Provide the [X, Y] coordinate of the cell's center where the given text is located.  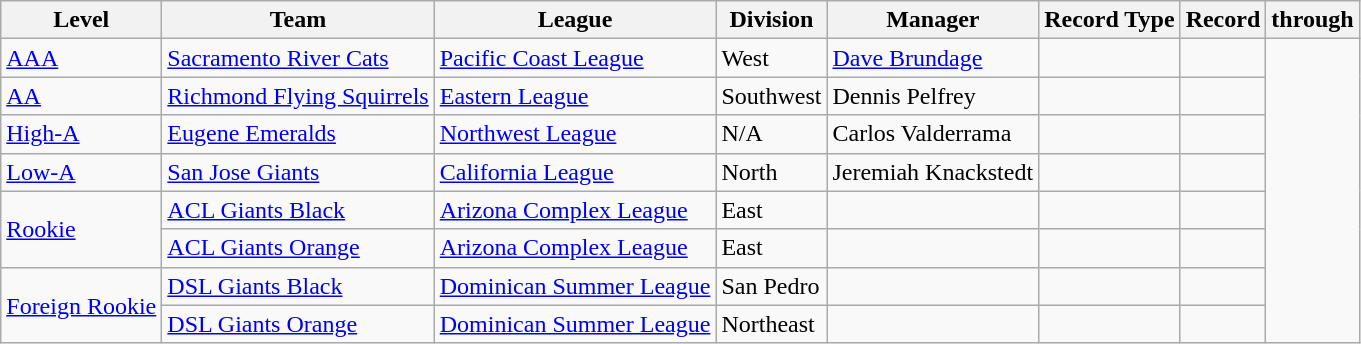
West [772, 58]
Eastern League [575, 96]
through [1312, 20]
Team [298, 20]
League [575, 20]
High-A [82, 134]
Sacramento River Cats [298, 58]
Pacific Coast League [575, 58]
Northwest League [575, 134]
Dave Brundage [933, 58]
Carlos Valderrama [933, 134]
Rookie [82, 229]
California League [575, 172]
Richmond Flying Squirrels [298, 96]
Manager [933, 20]
Jeremiah Knackstedt [933, 172]
AA [82, 96]
Level [82, 20]
DSL Giants Orange [298, 324]
ACL Giants Orange [298, 248]
Record Type [1110, 20]
Foreign Rookie [82, 305]
San Pedro [772, 286]
DSL Giants Black [298, 286]
Low-A [82, 172]
Northeast [772, 324]
Division [772, 20]
Eugene Emeralds [298, 134]
N/A [772, 134]
AAA [82, 58]
Southwest [772, 96]
Record [1223, 20]
ACL Giants Black [298, 210]
San Jose Giants [298, 172]
North [772, 172]
Dennis Pelfrey [933, 96]
